Search for the cell housing the specified text and yield its [x, y] center coordinate. 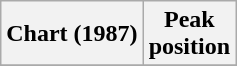
Chart (1987) [72, 34]
Peakposition [189, 34]
